Pinpoint the cell where the given text exists, returning its [x, y] midpoint coordinate. 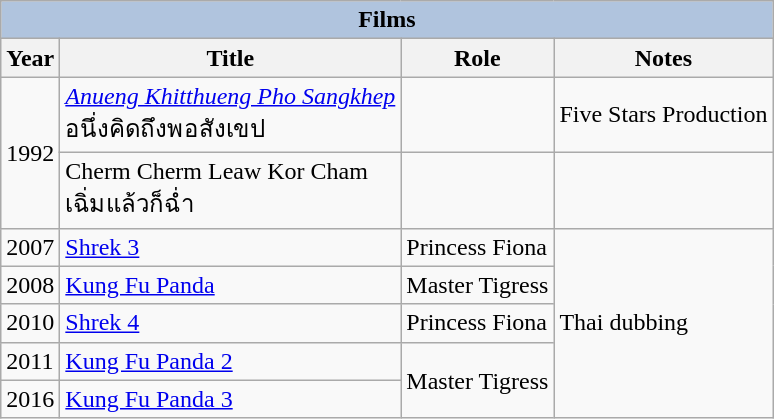
Title [230, 58]
1992 [30, 152]
Anueng Khitthueng Pho Sangkhepอนึ่งคิดถึงพอสังเขป [230, 115]
2008 [30, 285]
2011 [30, 361]
Shrek 4 [230, 323]
Cherm Cherm Leaw Kor Chamเฉิ่มแล้วก็ฉ่ำ [230, 190]
Films [387, 20]
Role [478, 58]
Kung Fu Panda 3 [230, 399]
Five Stars Production [664, 115]
Year [30, 58]
2016 [30, 399]
2010 [30, 323]
Notes [664, 58]
Shrek 3 [230, 247]
Kung Fu Panda [230, 285]
Kung Fu Panda 2 [230, 361]
Thai dubbing [664, 323]
2007 [30, 247]
